Provide the (X, Y) coordinate of the cell's center where the given text is located.  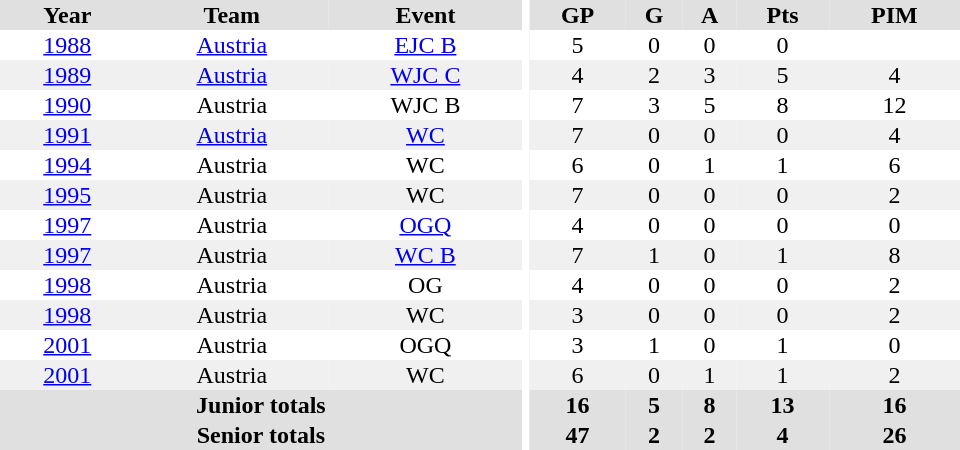
WC B (426, 255)
Pts (782, 15)
26 (894, 435)
GP (578, 15)
G (654, 15)
WJC B (426, 105)
1990 (68, 105)
1991 (68, 135)
PIM (894, 15)
Senior totals (261, 435)
WJC C (426, 75)
OG (426, 285)
Junior totals (261, 405)
12 (894, 105)
1994 (68, 165)
Year (68, 15)
1995 (68, 195)
Team (232, 15)
A (710, 15)
1988 (68, 45)
Event (426, 15)
13 (782, 405)
1989 (68, 75)
EJC B (426, 45)
47 (578, 435)
